Find where the given text appears and provide that cell's center as [X, Y] coordinate. 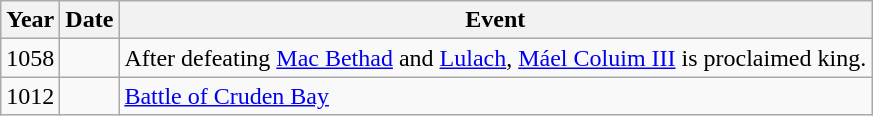
Event [496, 20]
1012 [30, 96]
After defeating Mac Bethad and Lulach, Máel Coluim III is proclaimed king. [496, 58]
Year [30, 20]
1058 [30, 58]
Battle of Cruden Bay [496, 96]
Date [90, 20]
